Find where the given text appears and provide that cell's center as [x, y] coordinate. 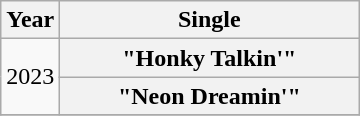
"Neon Dreamin'" [210, 96]
Year [30, 20]
Single [210, 20]
2023 [30, 77]
"Honky Talkin'" [210, 58]
